Search for the cell housing the specified text and yield its [x, y] center coordinate. 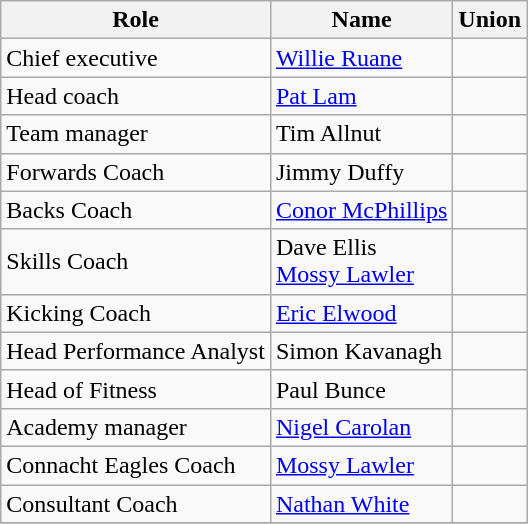
Name [361, 20]
Willie Ruane [361, 58]
Head of Fitness [136, 389]
Eric Elwood [361, 313]
Kicking Coach [136, 313]
Simon Kavanagh [361, 351]
Connacht Eagles Coach [136, 465]
Academy manager [136, 427]
Nathan White [361, 503]
Tim Allnut [361, 134]
Pat Lam [361, 96]
Team manager [136, 134]
Consultant Coach [136, 503]
Head coach [136, 96]
Forwards Coach [136, 172]
Jimmy Duffy [361, 172]
Paul Bunce [361, 389]
Dave EllisMossy Lawler [361, 262]
Mossy Lawler [361, 465]
Backs Coach [136, 210]
Role [136, 20]
Head Performance Analyst [136, 351]
Conor McPhillips [361, 210]
Skills Coach [136, 262]
Nigel Carolan [361, 427]
Union [490, 20]
Chief executive [136, 58]
